Determine the [x, y] coordinate at the center of the cell enclosing the given text.  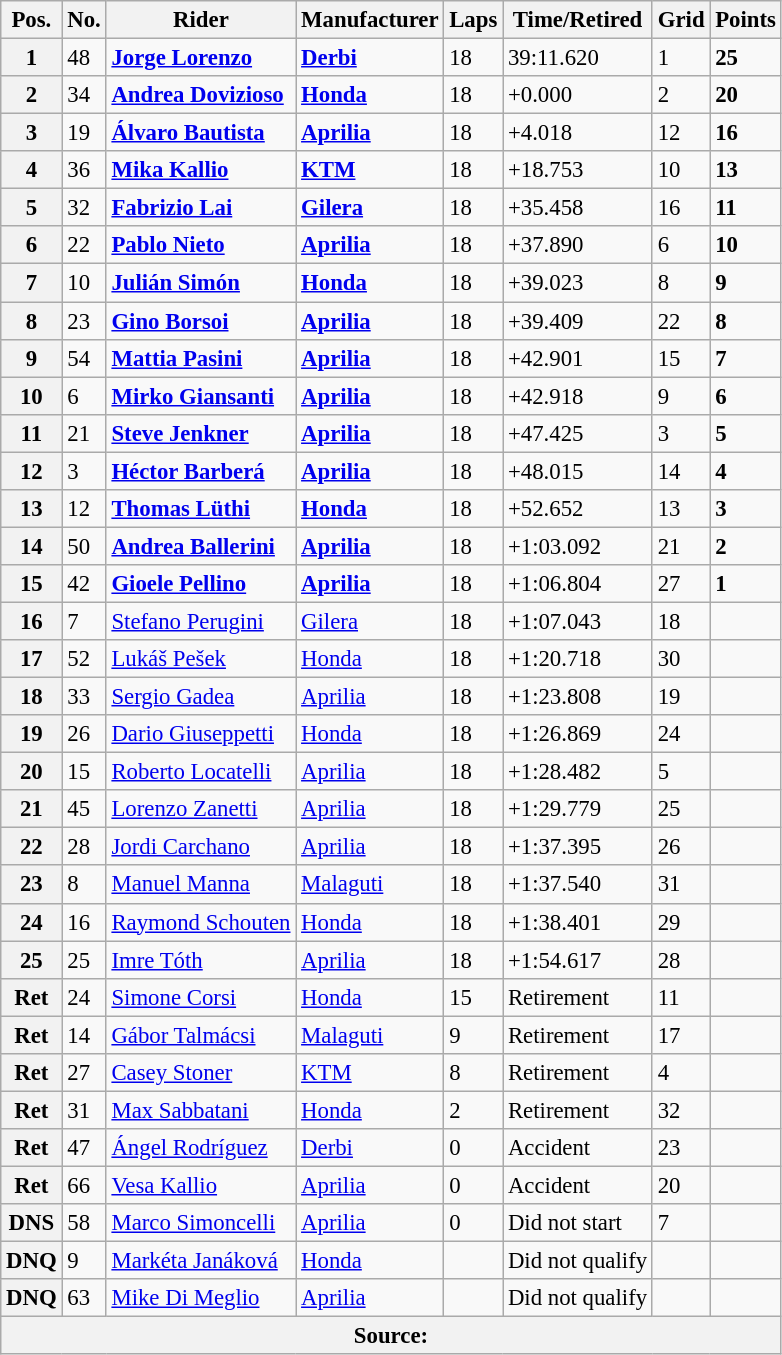
58 [84, 1223]
33 [84, 697]
Did not start [578, 1223]
Time/Retired [578, 20]
DNS [32, 1223]
+1:37.540 [578, 885]
Lorenzo Zanetti [201, 809]
+39.023 [578, 283]
+48.015 [578, 471]
+1:54.617 [578, 960]
Grid [680, 20]
+52.652 [578, 509]
Mirko Giansanti [201, 396]
Raymond Schouten [201, 922]
Markéta Janáková [201, 1261]
+1:38.401 [578, 922]
30 [680, 659]
Mika Kallio [201, 170]
Source: [391, 1336]
+42.901 [578, 358]
+35.458 [578, 208]
50 [84, 546]
Fabrizio Lai [201, 208]
52 [84, 659]
+1:28.482 [578, 772]
+47.425 [578, 433]
48 [84, 58]
Manuel Manna [201, 885]
+37.890 [578, 245]
Thomas Lüthi [201, 509]
Roberto Locatelli [201, 772]
Steve Jenkner [201, 433]
Laps [474, 20]
Rider [201, 20]
Mattia Pasini [201, 358]
Marco Simoncelli [201, 1223]
+4.018 [578, 133]
Sergio Gadea [201, 697]
+0.000 [578, 95]
+1:29.779 [578, 809]
Simone Corsi [201, 997]
Jordi Carchano [201, 847]
Gioele Pellino [201, 584]
+1:37.395 [578, 847]
Lukáš Pešek [201, 659]
Mike Di Meglio [201, 1298]
Imre Tóth [201, 960]
+1:23.808 [578, 697]
45 [84, 809]
66 [84, 1185]
Pablo Nieto [201, 245]
Dario Giuseppetti [201, 734]
Points [746, 20]
+18.753 [578, 170]
Casey Stoner [201, 1073]
36 [84, 170]
Pos. [32, 20]
+42.918 [578, 396]
Gino Borsoi [201, 321]
Andrea Dovizioso [201, 95]
No. [84, 20]
63 [84, 1298]
Gábor Talmácsi [201, 1035]
+1:26.869 [578, 734]
+1:06.804 [578, 584]
Manufacturer [370, 20]
Vesa Kallio [201, 1185]
Andrea Ballerini [201, 546]
Stefano Perugini [201, 621]
54 [84, 358]
+1:20.718 [578, 659]
Max Sabbatani [201, 1110]
Ángel Rodríguez [201, 1148]
Julián Simón [201, 283]
34 [84, 95]
+1:07.043 [578, 621]
Álvaro Bautista [201, 133]
Héctor Barberá [201, 471]
29 [680, 922]
39:11.620 [578, 58]
42 [84, 584]
+1:03.092 [578, 546]
+39.409 [578, 321]
47 [84, 1148]
Jorge Lorenzo [201, 58]
